Return [X, Y] of the center of cell containing provided text 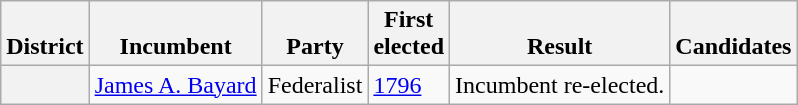
Party [315, 34]
Federalist [315, 85]
James A. Bayard [176, 85]
Incumbent re-elected. [560, 85]
District [45, 34]
Firstelected [409, 34]
Candidates [734, 34]
Result [560, 34]
Incumbent [176, 34]
1796 [409, 85]
